Search for the cell housing the specified text and yield its (x, y) center coordinate. 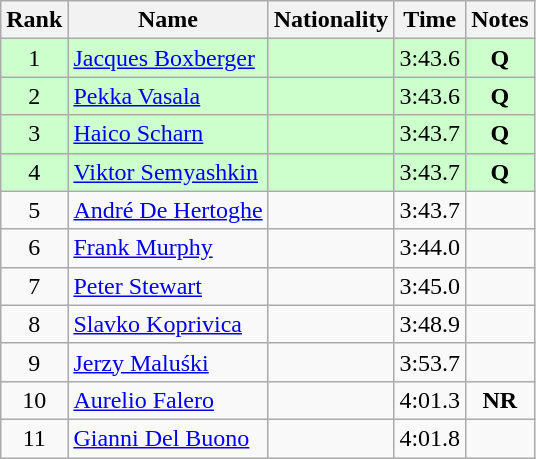
Name (168, 20)
3:48.9 (430, 324)
Notes (500, 20)
Peter Stewart (168, 286)
Time (430, 20)
Aurelio Falero (168, 400)
8 (34, 324)
Rank (34, 20)
10 (34, 400)
4:01.8 (430, 438)
Jerzy Maluśki (168, 362)
Frank Murphy (168, 248)
3:53.7 (430, 362)
9 (34, 362)
Nationality (331, 20)
7 (34, 286)
1 (34, 58)
NR (500, 400)
2 (34, 96)
4 (34, 172)
3 (34, 134)
André De Hertoghe (168, 210)
Haico Scharn (168, 134)
Slavko Koprivica (168, 324)
Pekka Vasala (168, 96)
5 (34, 210)
11 (34, 438)
3:45.0 (430, 286)
Viktor Semyashkin (168, 172)
Gianni Del Buono (168, 438)
Jacques Boxberger (168, 58)
4:01.3 (430, 400)
3:44.0 (430, 248)
6 (34, 248)
